Return the (x, y) coordinate for the center point of the cell that contains the specified text.  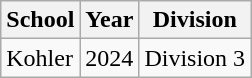
Kohler (40, 58)
Year (110, 20)
School (40, 20)
Division 3 (195, 58)
Division (195, 20)
2024 (110, 58)
